Search for the cell housing the specified text and yield its (X, Y) center coordinate. 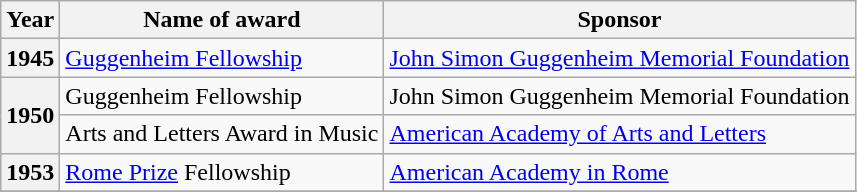
Rome Prize Fellowship (222, 172)
American Academy in Rome (620, 172)
Name of award (222, 20)
1953 (30, 172)
1950 (30, 115)
1945 (30, 58)
Year (30, 20)
American Academy of Arts and Letters (620, 134)
Sponsor (620, 20)
Arts and Letters Award in Music (222, 134)
